Capture the cell that displays the provided text and extract its [x, y] central coordinate. 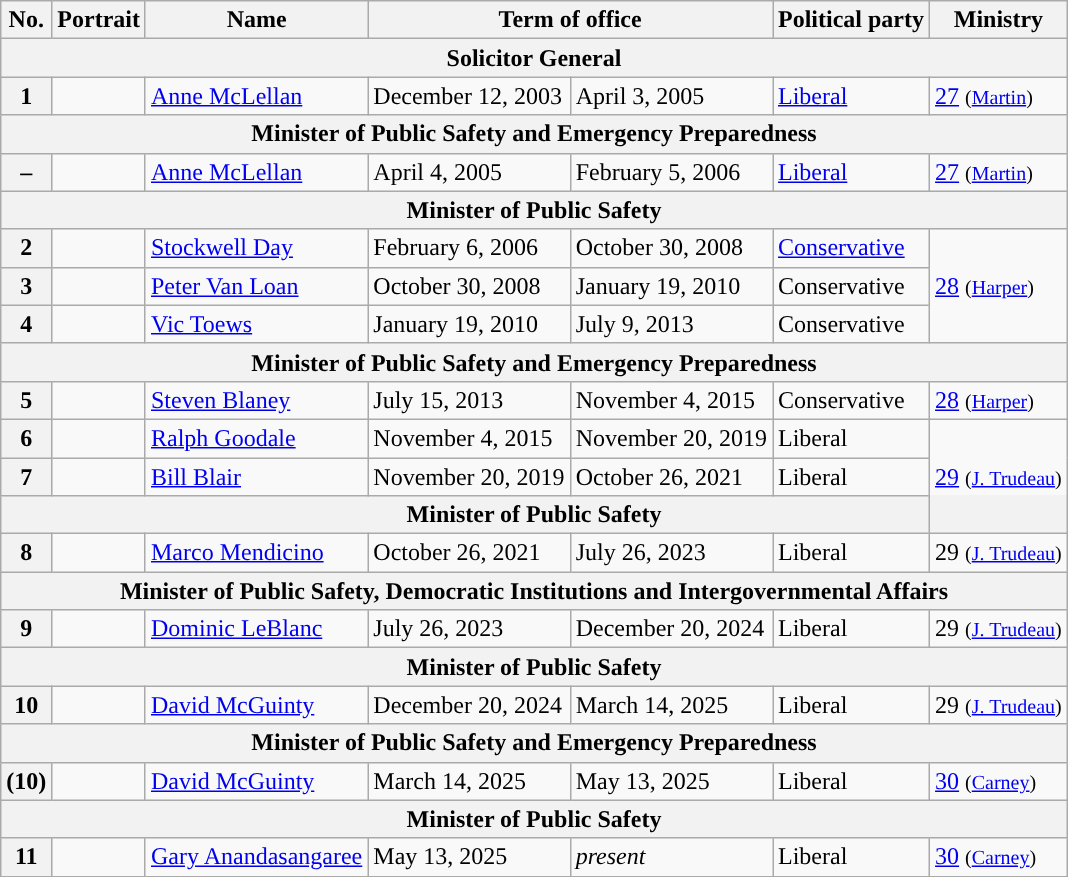
Minister of Public Safety, Democratic Institutions and Intergovernmental Affairs [534, 591]
6 [26, 438]
2 [26, 248]
Dominic LeBlanc [256, 629]
Portrait [99, 20]
Bill Blair [256, 477]
April 4, 2005 [469, 172]
9 [26, 629]
4 [26, 324]
11 [26, 857]
February 5, 2006 [671, 172]
Ministry [999, 20]
December 12, 2003 [469, 96]
April 3, 2005 [671, 96]
8 [26, 553]
Ralph Goodale [256, 438]
Name [256, 20]
Stockwell Day [256, 248]
No. [26, 20]
(10) [26, 781]
10 [26, 705]
Marco Mendicino [256, 553]
Political party [850, 20]
July 15, 2013 [469, 400]
7 [26, 477]
Solicitor General [534, 58]
Gary Anandasangaree [256, 857]
1 [26, 96]
Vic Toews [256, 324]
5 [26, 400]
February 6, 2006 [469, 248]
July 9, 2013 [671, 324]
Term of office [570, 20]
Peter Van Loan [256, 286]
3 [26, 286]
– [26, 172]
present [671, 857]
Steven Blaney [256, 400]
